For the text-containing cell, return its midpoint in (X, Y) coordinate format. 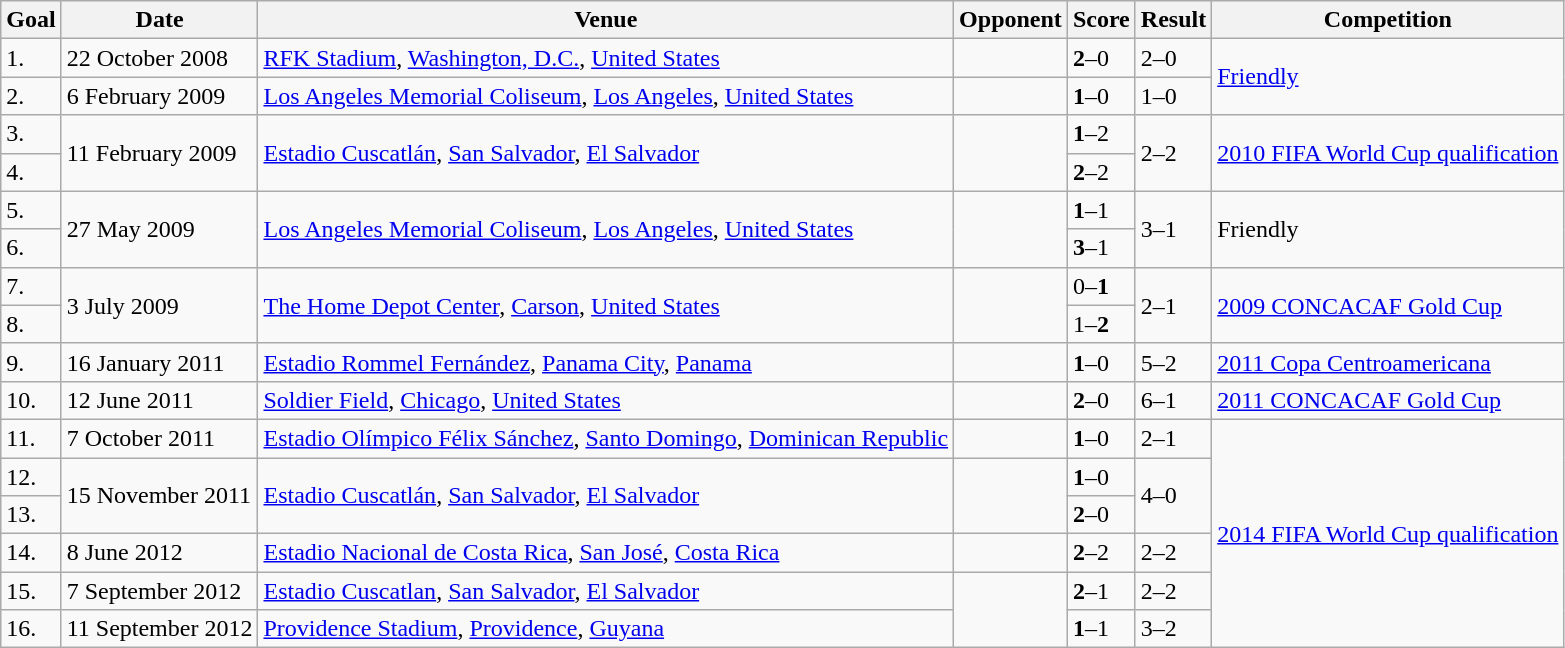
1. (31, 58)
2011 CONCACAF Gold Cup (1388, 400)
3. (31, 134)
9. (31, 362)
14. (31, 553)
12 June 2011 (160, 400)
6–1 (1173, 400)
Competition (1388, 20)
4–0 (1173, 496)
7 October 2011 (160, 438)
RFK Stadium, Washington, D.C., United States (606, 58)
5. (31, 210)
Result (1173, 20)
Estadio Nacional de Costa Rica, San José, Costa Rica (606, 553)
15 November 2011 (160, 496)
5–2 (1173, 362)
The Home Depot Center, Carson, United States (606, 305)
16 January 2011 (160, 362)
2009 CONCACAF Gold Cup (1388, 305)
7. (31, 286)
6. (31, 248)
7 September 2012 (160, 591)
4. (31, 172)
8. (31, 324)
Providence Stadium, Providence, Guyana (606, 629)
27 May 2009 (160, 229)
Score (1101, 20)
11 September 2012 (160, 629)
Goal (31, 20)
Estadio Olímpico Félix Sánchez, Santo Domingo, Dominican Republic (606, 438)
16. (31, 629)
Venue (606, 20)
3–2 (1173, 629)
2011 Copa Centroamericana (1388, 362)
Soldier Field, Chicago, United States (606, 400)
15. (31, 591)
12. (31, 477)
0–1 (1101, 286)
11 February 2009 (160, 153)
Estadio Rommel Fernández, Panama City, Panama (606, 362)
2010 FIFA World Cup qualification (1388, 153)
8 June 2012 (160, 553)
Date (160, 20)
2. (31, 96)
2014 FIFA World Cup qualification (1388, 533)
11. (31, 438)
22 October 2008 (160, 58)
Opponent (1011, 20)
13. (31, 515)
10. (31, 400)
Estadio Cuscatlan, San Salvador, El Salvador (606, 591)
6 February 2009 (160, 96)
3 July 2009 (160, 305)
